Extract the [X, Y] coordinate from the center of the cell holding the provided text.  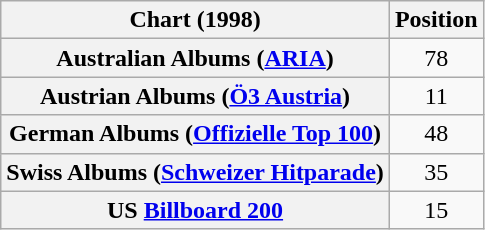
Position [436, 20]
35 [436, 172]
11 [436, 96]
15 [436, 210]
German Albums (Offizielle Top 100) [196, 134]
US Billboard 200 [196, 210]
Austrian Albums (Ö3 Austria) [196, 96]
78 [436, 58]
Chart (1998) [196, 20]
Australian Albums (ARIA) [196, 58]
48 [436, 134]
Swiss Albums (Schweizer Hitparade) [196, 172]
